Determine the [x, y] coordinate at the center of the cell enclosing the given text.  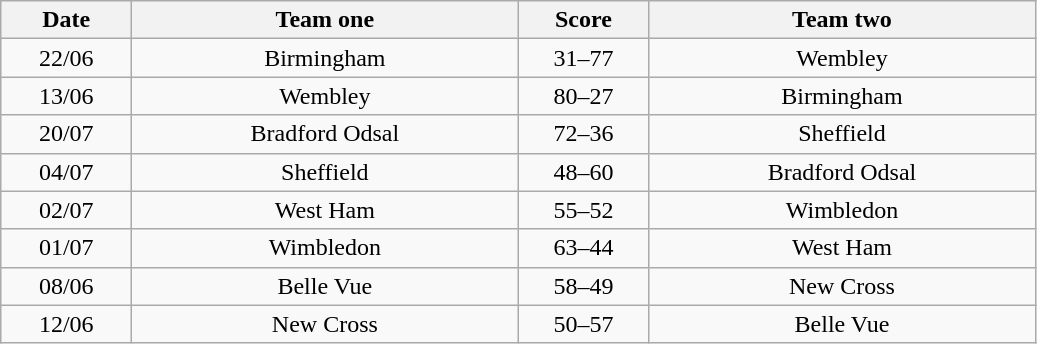
80–27 [584, 96]
02/07 [66, 210]
48–60 [584, 172]
55–52 [584, 210]
04/07 [66, 172]
31–77 [584, 58]
50–57 [584, 324]
Date [66, 20]
08/06 [66, 286]
Score [584, 20]
13/06 [66, 96]
01/07 [66, 248]
Team two [842, 20]
12/06 [66, 324]
63–44 [584, 248]
72–36 [584, 134]
20/07 [66, 134]
22/06 [66, 58]
Team one [325, 20]
58–49 [584, 286]
